Output the (X, Y) coordinate of the center of the cell containing the given text.  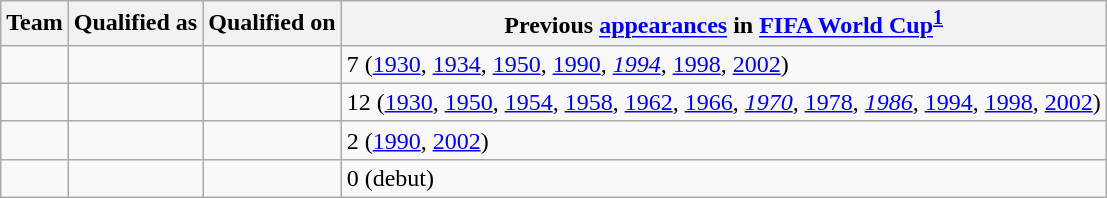
Qualified as (135, 24)
Qualified on (272, 24)
Team (35, 24)
2 (1990, 2002) (724, 140)
12 (1930, 1950, 1954, 1958, 1962, 1966, 1970, 1978, 1986, 1994, 1998, 2002) (724, 102)
Previous appearances in FIFA World Cup1 (724, 24)
0 (debut) (724, 178)
7 (1930, 1934, 1950, 1990, 1994, 1998, 2002) (724, 64)
